Scan for the cell matching the given text and deliver its [x, y] coordinate at center. 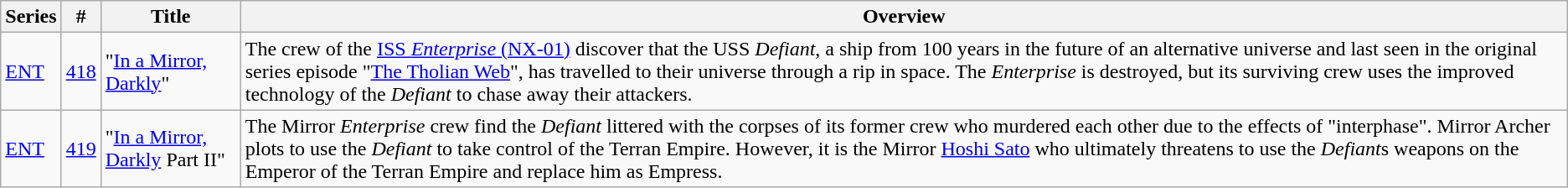
Title [171, 17]
418 [80, 71]
Series [31, 17]
Overview [904, 17]
# [80, 17]
"In a Mirror, Darkly" [171, 71]
"In a Mirror, Darkly Part II" [171, 149]
419 [80, 149]
